Pinpoint the cell where the given text exists, returning its [x, y] midpoint coordinate. 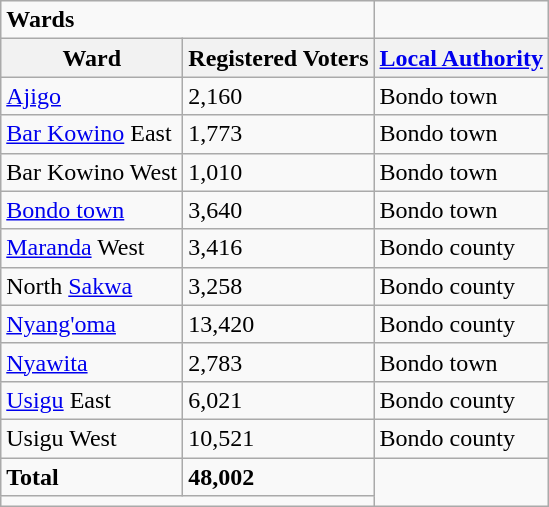
Total [92, 477]
Wards [188, 20]
10,521 [278, 438]
6,021 [278, 400]
Usigu East [92, 400]
13,420 [278, 324]
Bar Kowino East [92, 134]
Registered Voters [278, 58]
Usigu West [92, 438]
1,010 [278, 172]
Bar Kowino West [92, 172]
Nyang'oma [92, 324]
North Sakwa [92, 286]
3,416 [278, 248]
Ajigo [92, 96]
Maranda West [92, 248]
48,002 [278, 477]
Local Authority [461, 58]
Nyawita [92, 362]
3,258 [278, 286]
3,640 [278, 210]
2,160 [278, 96]
Ward [92, 58]
2,783 [278, 362]
1,773 [278, 134]
